Return the (X, Y) coordinate for the center point of the cell that contains the specified text.  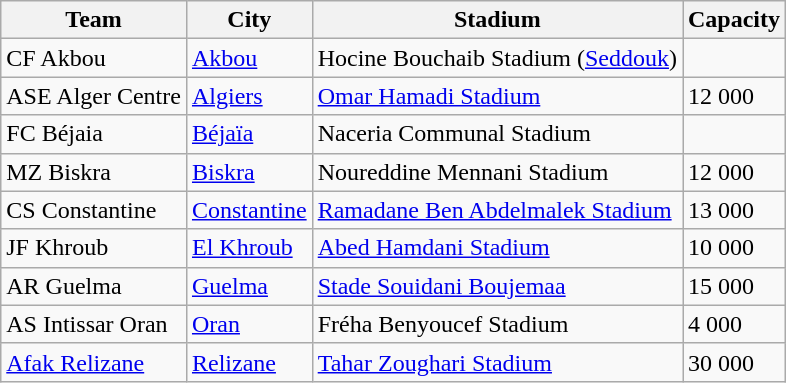
13 000 (734, 210)
Guelma (249, 286)
Akbou (249, 58)
10 000 (734, 248)
Stadium (497, 20)
4 000 (734, 324)
Tahar Zoughari Stadium (497, 362)
Fréha Benyoucef Stadium (497, 324)
Afak Relizane (94, 362)
Abed Hamdani Stadium (497, 248)
Ramadane Ben Abdelmalek Stadium (497, 210)
Oran (249, 324)
JF Khroub (94, 248)
City (249, 20)
15 000 (734, 286)
Relizane (249, 362)
Biskra (249, 172)
ASE Alger Centre (94, 96)
AR Guelma (94, 286)
Team (94, 20)
Omar Hamadi Stadium (497, 96)
CS Constantine (94, 210)
AS Intissar Oran (94, 324)
Constantine (249, 210)
Naceria Communal Stadium (497, 134)
MZ Biskra (94, 172)
30 000 (734, 362)
Stade Souidani Boujemaa (497, 286)
CF Akbou (94, 58)
Béjaïa (249, 134)
FC Béjaia (94, 134)
Hocine Bouchaib Stadium (Seddouk) (497, 58)
El Khroub (249, 248)
Capacity (734, 20)
Algiers (249, 96)
Noureddine Mennani Stadium (497, 172)
